Provide the (x, y) coordinate of the cell's center where the given text is located.  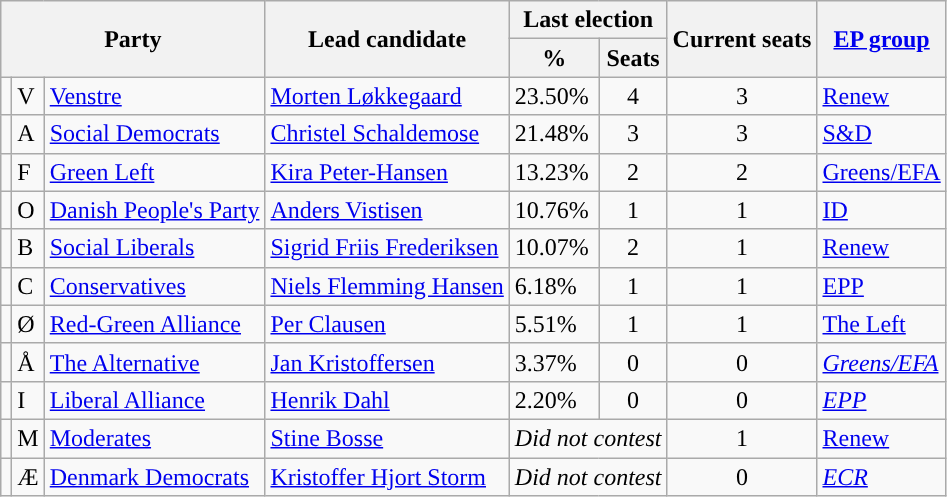
Æ (28, 477)
ECR (882, 477)
13.23% (554, 172)
6.18% (554, 286)
4 (633, 96)
M (28, 438)
C (28, 286)
Danish People's Party (154, 210)
Liberal Alliance (154, 400)
S&D (882, 134)
10.07% (554, 248)
23.50% (554, 96)
Last election (588, 20)
Sigrid Friis Frederiksen (387, 248)
ID (882, 210)
Party (133, 39)
B (28, 248)
Seats (633, 58)
I (28, 400)
Christel Schaldemose (387, 134)
Morten Løkkegaard (387, 96)
Venstre (154, 96)
21.48% (554, 134)
5.51% (554, 324)
A (28, 134)
10.76% (554, 210)
Current seats (742, 39)
% (554, 58)
Kristoffer Hjort Storm (387, 477)
Moderates (154, 438)
Stine Bosse (387, 438)
Conservatives (154, 286)
F (28, 172)
Å (28, 362)
V (28, 96)
Jan Kristoffersen (387, 362)
3.37% (554, 362)
Denmark Democrats (154, 477)
EP group (882, 39)
Social Liberals (154, 248)
Social Democrats (154, 134)
2.20% (554, 400)
Kira Peter-Hansen (387, 172)
Ø (28, 324)
Niels Flemming Hansen (387, 286)
Henrik Dahl (387, 400)
The Alternative (154, 362)
Red-Green Alliance (154, 324)
O (28, 210)
Anders Vistisen (387, 210)
Lead candidate (387, 39)
Green Left (154, 172)
The Left (882, 324)
Per Clausen (387, 324)
